Output the (x, y) coordinate of the center of the cell containing the given text.  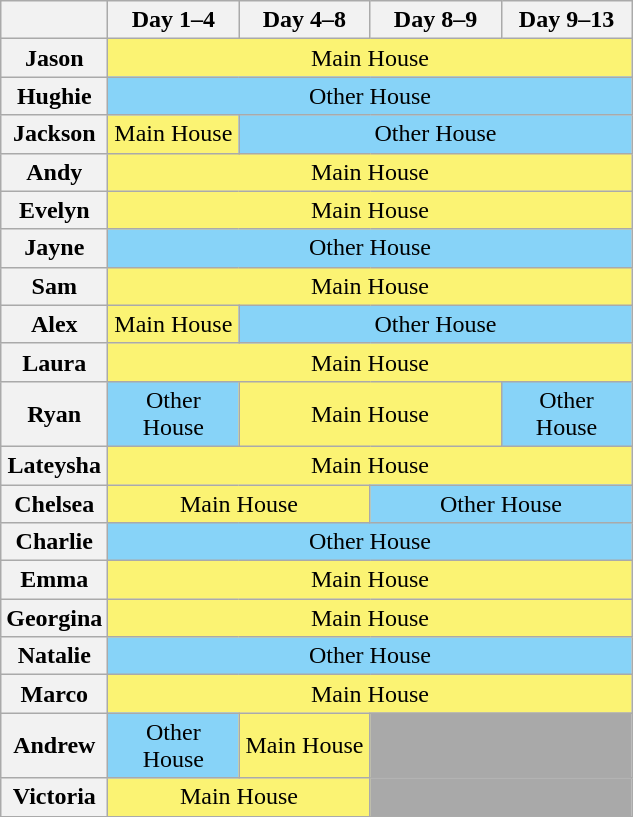
Jason (54, 58)
Day 1–4 (174, 20)
Emma (54, 580)
Marco (54, 694)
Chelsea (54, 503)
Jayne (54, 248)
Georgina (54, 618)
Day 4–8 (304, 20)
Natalie (54, 656)
Laura (54, 362)
Andrew (54, 746)
Evelyn (54, 210)
Sam (54, 286)
Victoria (54, 797)
Lateysha (54, 465)
Alex (54, 324)
Ryan (54, 414)
Day 8–9 (436, 20)
Charlie (54, 542)
Day 9–13 (566, 20)
Hughie (54, 96)
Andy (54, 172)
Jackson (54, 134)
